Return (x, y) of the center of cell containing provided text 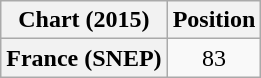
Chart (2015) (84, 20)
Position (214, 20)
France (SNEP) (84, 58)
83 (214, 58)
